Return the (x, y) coordinate for the center point of the cell that contains the specified text.  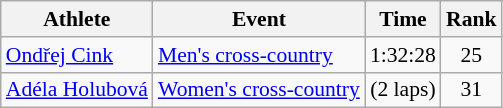
Ondřej Cink (77, 55)
25 (472, 55)
Time (403, 19)
31 (472, 90)
Women's cross-country (259, 90)
1:32:28 (403, 55)
(2 laps) (403, 90)
Rank (472, 19)
Athlete (77, 19)
Men's cross-country (259, 55)
Event (259, 19)
Adéla Holubová (77, 90)
